For the text-containing cell, return its midpoint in (X, Y) coordinate format. 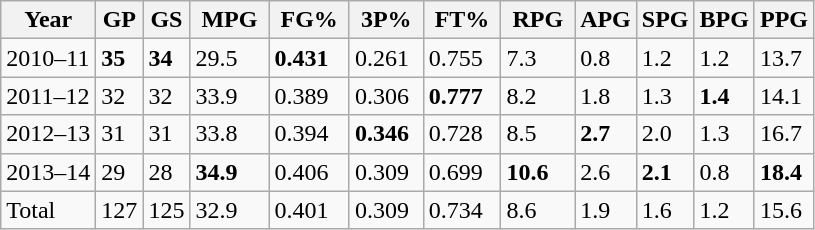
10.6 (538, 172)
FG% (309, 20)
16.7 (784, 134)
2.0 (665, 134)
0.777 (462, 96)
PPG (784, 20)
34 (166, 58)
14.1 (784, 96)
Total (48, 210)
125 (166, 210)
0.728 (462, 134)
1.8 (606, 96)
SPG (665, 20)
FT% (462, 20)
0.755 (462, 58)
33.9 (230, 96)
MPG (230, 20)
0.401 (309, 210)
1.4 (724, 96)
APG (606, 20)
GP (120, 20)
0.431 (309, 58)
Year (48, 20)
0.734 (462, 210)
35 (120, 58)
0.406 (309, 172)
29.5 (230, 58)
2.6 (606, 172)
2013–14 (48, 172)
3P% (386, 20)
2010–11 (48, 58)
32.9 (230, 210)
1.6 (665, 210)
2012–13 (48, 134)
2.1 (665, 172)
0.699 (462, 172)
0.394 (309, 134)
33.8 (230, 134)
8.6 (538, 210)
18.4 (784, 172)
0.261 (386, 58)
34.9 (230, 172)
BPG (724, 20)
2011–12 (48, 96)
15.6 (784, 210)
RPG (538, 20)
13.7 (784, 58)
GS (166, 20)
0.306 (386, 96)
28 (166, 172)
0.389 (309, 96)
8.5 (538, 134)
7.3 (538, 58)
29 (120, 172)
1.9 (606, 210)
8.2 (538, 96)
0.346 (386, 134)
127 (120, 210)
2.7 (606, 134)
